Detect which cell encompasses the target text, then output its (X, Y) center coordinate. 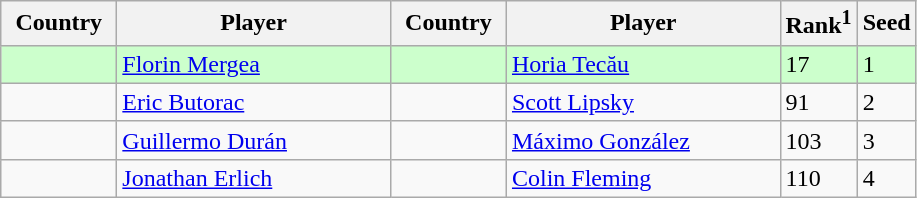
1 (886, 64)
Colin Fleming (643, 178)
Scott Lipsky (643, 102)
Florin Mergea (254, 64)
Eric Butorac (254, 102)
Jonathan Erlich (254, 178)
Guillermo Durán (254, 140)
4 (886, 178)
Rank1 (818, 24)
2 (886, 102)
3 (886, 140)
91 (818, 102)
17 (818, 64)
103 (818, 140)
Máximo González (643, 140)
Horia Tecău (643, 64)
Seed (886, 24)
110 (818, 178)
